Output the [x, y] coordinate of the center of the cell containing the given text.  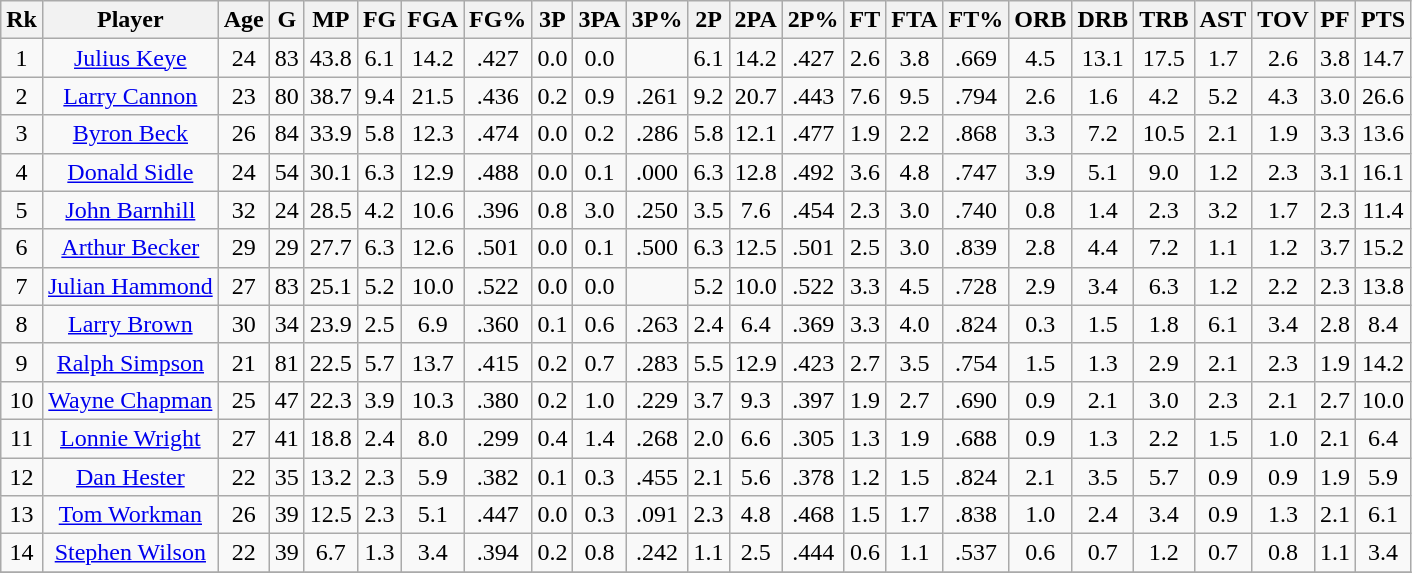
.537 [976, 553]
.268 [657, 438]
.423 [813, 362]
12.6 [433, 248]
.360 [498, 324]
.242 [657, 553]
21 [244, 362]
9.3 [756, 400]
38.7 [330, 96]
.000 [657, 172]
25.1 [330, 286]
0.4 [552, 438]
Dan Hester [130, 477]
.382 [498, 477]
PTS [1382, 20]
3P [552, 20]
3 [22, 134]
.477 [813, 134]
9.0 [1164, 172]
12.3 [433, 134]
5 [22, 210]
PF [1334, 20]
FG% [498, 20]
13 [22, 515]
MP [330, 20]
.415 [498, 362]
.488 [498, 172]
G [286, 20]
.443 [813, 96]
.378 [813, 477]
32 [244, 210]
.669 [976, 58]
21.5 [433, 96]
AST [1223, 20]
30 [244, 324]
22.5 [330, 362]
.455 [657, 477]
FGA [433, 20]
5.5 [708, 362]
15.2 [1382, 248]
.283 [657, 362]
TRB [1164, 20]
6 [22, 248]
Player [130, 20]
.091 [657, 515]
12.8 [756, 172]
.794 [976, 96]
9.4 [379, 96]
ORB [1040, 20]
2.0 [708, 438]
.444 [813, 553]
.447 [498, 515]
.397 [813, 400]
4.4 [1103, 248]
Larry Cannon [130, 96]
3.6 [865, 172]
.454 [813, 210]
.839 [976, 248]
13.6 [1382, 134]
1 [22, 58]
47 [286, 400]
TOV [1284, 20]
13.1 [1103, 58]
28.5 [330, 210]
9.2 [708, 96]
FTA [914, 20]
13.8 [1382, 286]
Larry Brown [130, 324]
12.1 [756, 134]
4.0 [914, 324]
5.6 [756, 477]
Ralph Simpson [130, 362]
81 [286, 362]
34 [286, 324]
Donald Sidle [130, 172]
Byron Beck [130, 134]
14 [22, 553]
13.2 [330, 477]
.747 [976, 172]
2 [22, 96]
10 [22, 400]
Rk [22, 20]
27.7 [330, 248]
1.8 [1164, 324]
41 [286, 438]
Age [244, 20]
33.9 [330, 134]
.263 [657, 324]
30.1 [330, 172]
10.5 [1164, 134]
4.3 [1284, 96]
25 [244, 400]
Wayne Chapman [130, 400]
11.4 [1382, 210]
.229 [657, 400]
43.8 [330, 58]
Arthur Becker [130, 248]
.369 [813, 324]
6.9 [433, 324]
.436 [498, 96]
.688 [976, 438]
.380 [498, 400]
14.7 [1382, 58]
.728 [976, 286]
.500 [657, 248]
.299 [498, 438]
17.5 [1164, 58]
.492 [813, 172]
10.3 [433, 400]
.740 [976, 210]
.305 [813, 438]
9.5 [914, 96]
23 [244, 96]
11 [22, 438]
Julius Keye [130, 58]
Stephen Wilson [130, 553]
20.7 [756, 96]
2P [708, 20]
6.6 [756, 438]
.250 [657, 210]
FT% [976, 20]
22.3 [330, 400]
3.2 [1223, 210]
8 [22, 324]
13.7 [433, 362]
FT [865, 20]
.754 [976, 362]
.468 [813, 515]
10.6 [433, 210]
2PA [756, 20]
12 [22, 477]
3PA [600, 20]
.394 [498, 553]
80 [286, 96]
3.1 [1334, 172]
16.1 [1382, 172]
John Barnhill [130, 210]
2P% [813, 20]
DRB [1103, 20]
7 [22, 286]
.838 [976, 515]
84 [286, 134]
3P% [657, 20]
.261 [657, 96]
23.9 [330, 324]
.474 [498, 134]
35 [286, 477]
.690 [976, 400]
FG [379, 20]
Julian Hammond [130, 286]
Lonnie Wright [130, 438]
.396 [498, 210]
26.6 [1382, 96]
4 [22, 172]
.868 [976, 134]
54 [286, 172]
8.0 [433, 438]
1.6 [1103, 96]
8.4 [1382, 324]
9 [22, 362]
18.8 [330, 438]
.286 [657, 134]
6.7 [330, 553]
Tom Workman [130, 515]
